Locate the cell with the specified text and output its (x, y) center coordinate. 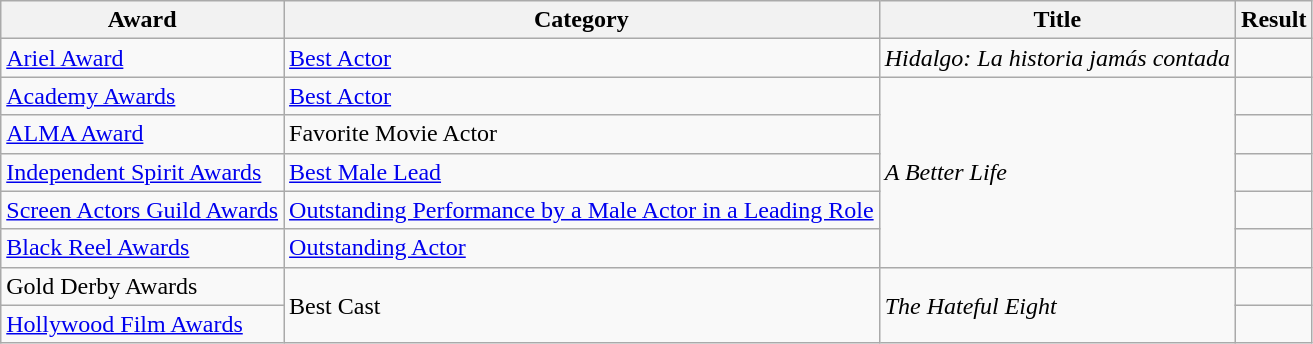
Result (1274, 20)
Favorite Movie Actor (582, 134)
Title (1057, 20)
Ariel Award (142, 58)
Gold Derby Awards (142, 286)
Outstanding Performance by a Male Actor in a Leading Role (582, 210)
The Hateful Eight (1057, 305)
Hollywood Film Awards (142, 324)
Category (582, 20)
Best Male Lead (582, 172)
Hidalgo: La historia jamás contada (1057, 58)
Independent Spirit Awards (142, 172)
ALMA Award (142, 134)
Best Cast (582, 305)
Academy Awards (142, 96)
Outstanding Actor (582, 248)
Black Reel Awards (142, 248)
Screen Actors Guild Awards (142, 210)
Award (142, 20)
A Better Life (1057, 172)
